Output the (x, y) coordinate of the center of the cell containing the given text.  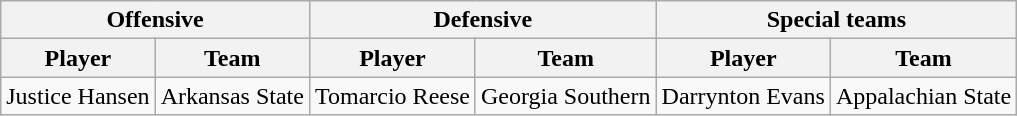
Appalachian State (923, 96)
Tomarcio Reese (392, 96)
Special teams (836, 20)
Justice Hansen (78, 96)
Georgia Southern (566, 96)
Defensive (482, 20)
Arkansas State (232, 96)
Offensive (156, 20)
Darrynton Evans (743, 96)
